For the text-containing cell, return its midpoint in [X, Y] coordinate format. 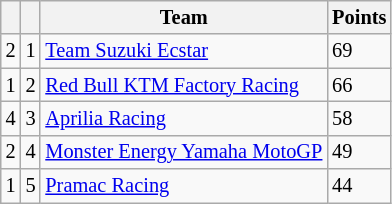
Team [184, 17]
5 [31, 186]
69 [359, 51]
Monster Energy Yamaha MotoGP [184, 152]
3 [31, 118]
Pramac Racing [184, 186]
Team Suzuki Ecstar [184, 51]
44 [359, 186]
49 [359, 152]
Aprilia Racing [184, 118]
58 [359, 118]
Points [359, 17]
Red Bull KTM Factory Racing [184, 85]
66 [359, 85]
